Detect which cell encompasses the target text, then output its [X, Y] center coordinate. 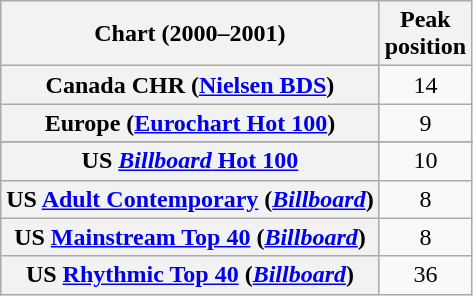
US Adult Contemporary (Billboard) [190, 199]
Canada CHR (Nielsen BDS) [190, 85]
14 [425, 85]
Europe (Eurochart Hot 100) [190, 123]
Peakposition [425, 34]
Chart (2000–2001) [190, 34]
10 [425, 161]
36 [425, 275]
US Mainstream Top 40 (Billboard) [190, 237]
US Billboard Hot 100 [190, 161]
9 [425, 123]
US Rhythmic Top 40 (Billboard) [190, 275]
